Provide the (X, Y) coordinate of the cell's center where the given text is located.  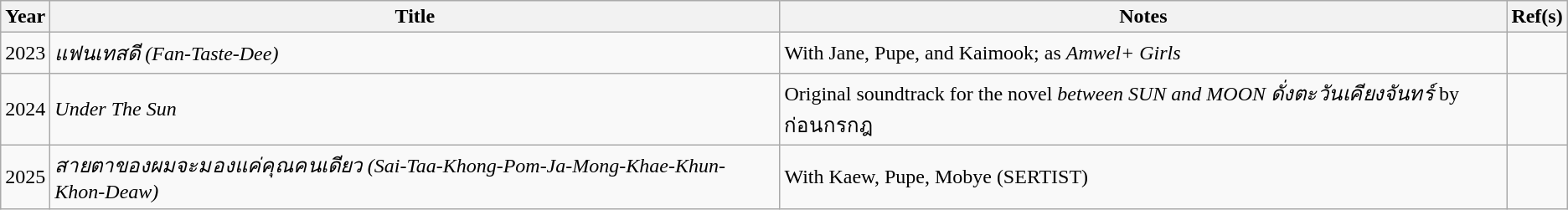
Ref(s) (1537, 17)
Title (415, 17)
แฟนเทสดี (Fan-Taste-Dee) (415, 54)
With Kaew, Pupe, Mobye (SERTIST) (1143, 177)
สายตาของผมจะมองแค่คุณคนเดียว (Sai-Taa-Khong-Pom-Ja-Mong-Khae-Khun-Khon-Deaw) (415, 177)
2025 (25, 177)
Original soundtrack for the novel between SUN and MOON ดั่งตะวันเคียงจันทร์ by ก่อนกรกฎ (1143, 109)
2024 (25, 109)
Notes (1143, 17)
2023 (25, 54)
With Jane, Pupe, and Kaimook; as Amwel+ Girls (1143, 54)
Under The Sun (415, 109)
Year (25, 17)
